Determine the (x, y) coordinate at the center of the cell enclosing the given text.  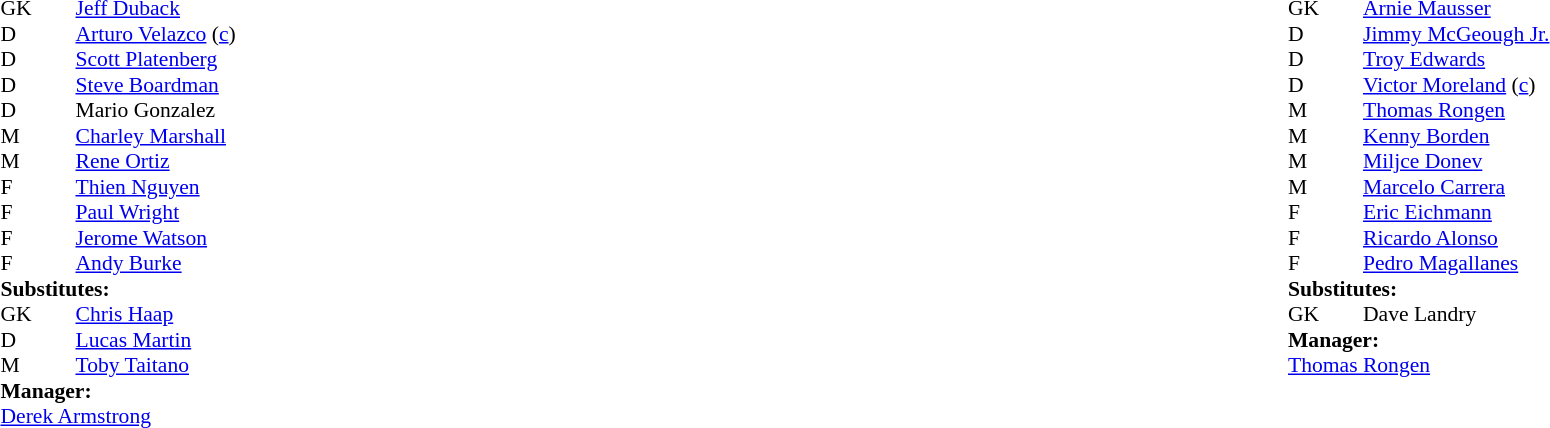
Steve Boardman (156, 85)
Victor Moreland (c) (1456, 85)
Mario Gonzalez (156, 111)
Paul Wright (156, 213)
Miljce Donev (1456, 161)
Pedro Magallanes (1456, 263)
Charley Marshall (156, 136)
Arturo Velazco (c) (156, 34)
Marcelo Carrera (1456, 187)
Jimmy McGeough Jr. (1456, 34)
Troy Edwards (1456, 59)
Jerome Watson (156, 238)
Kenny Borden (1456, 136)
Dave Landry (1456, 315)
Chris Haap (156, 315)
Scott Platenberg (156, 59)
Thien Nguyen (156, 187)
Andy Burke (156, 263)
Lucas Martin (156, 340)
Toby Taitano (156, 365)
Eric Eichmann (1456, 213)
Rene Ortiz (156, 161)
Ricardo Alonso (1456, 238)
